For the text-containing cell, return its midpoint in [X, Y] coordinate format. 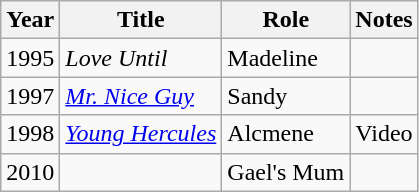
Title [141, 20]
Alcmene [286, 134]
Video [384, 134]
Notes [384, 20]
Love Until [141, 58]
Year [30, 20]
2010 [30, 172]
Sandy [286, 96]
Gael's Mum [286, 172]
1998 [30, 134]
Mr. Nice Guy [141, 96]
Young Hercules [141, 134]
1995 [30, 58]
Role [286, 20]
1997 [30, 96]
Madeline [286, 58]
